Return [x, y] of the center of cell containing provided text 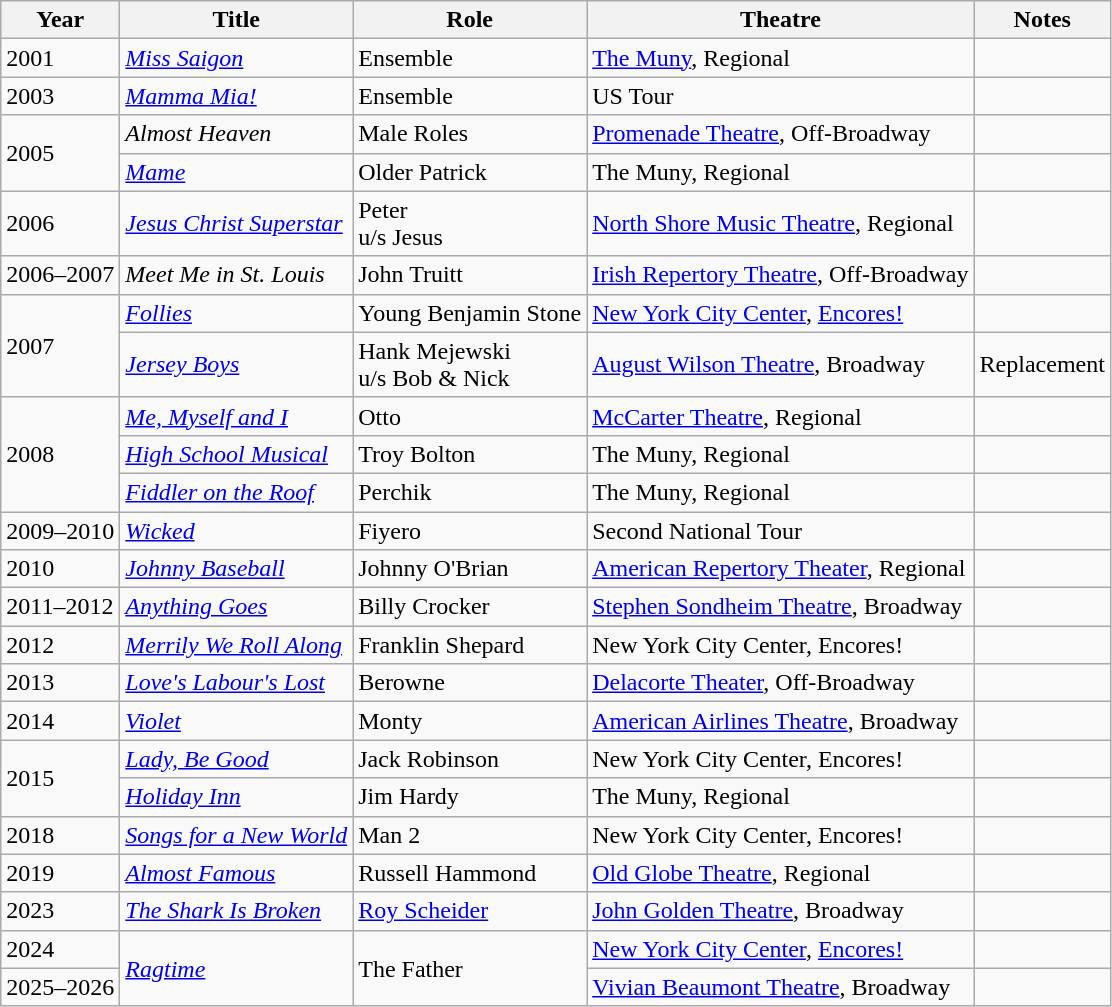
Replacement [1042, 364]
Old Globe Theatre, Regional [780, 873]
Follies [236, 313]
Year [60, 20]
John Golden Theatre, Broadway [780, 911]
Franklin Shepard [470, 645]
2019 [60, 873]
2018 [60, 835]
Young Benjamin Stone [470, 313]
Berowne [470, 683]
Second National Tour [780, 531]
Title [236, 20]
Role [470, 20]
Delacorte Theater, Off-Broadway [780, 683]
2006–2007 [60, 275]
Jack Robinson [470, 759]
2025–2026 [60, 987]
Violet [236, 721]
Almost Famous [236, 873]
Almost Heaven [236, 134]
Songs for a New World [236, 835]
2001 [60, 58]
2015 [60, 778]
Jim Hardy [470, 797]
2014 [60, 721]
2008 [60, 454]
2023 [60, 911]
American Airlines Theatre, Broadway [780, 721]
August Wilson Theatre, Broadway [780, 364]
Hank Mejewskiu/s Bob & Nick [470, 364]
Jesus Christ Superstar [236, 224]
Monty [470, 721]
Promenade Theatre, Off-Broadway [780, 134]
2011–2012 [60, 607]
Me, Myself and I [236, 416]
2013 [60, 683]
Irish Repertory Theatre, Off-Broadway [780, 275]
Man 2 [470, 835]
Love's Labour's Lost [236, 683]
2007 [60, 346]
2003 [60, 96]
Roy Scheider [470, 911]
Jersey Boys [236, 364]
Wicked [236, 531]
The Father [470, 968]
John Truitt [470, 275]
Meet Me in St. Louis [236, 275]
Older Patrick [470, 172]
Mamma Mia! [236, 96]
Johnny Baseball [236, 569]
2010 [60, 569]
Fiyero [470, 531]
McCarter Theatre, Regional [780, 416]
Merrily We Roll Along [236, 645]
2024 [60, 949]
Theatre [780, 20]
Perchik [470, 492]
Fiddler on the Roof [236, 492]
Peteru/s Jesus [470, 224]
Johnny O'Brian [470, 569]
2005 [60, 153]
Otto [470, 416]
Holiday Inn [236, 797]
Mame [236, 172]
Lady, Be Good [236, 759]
Anything Goes [236, 607]
Stephen Sondheim Theatre, Broadway [780, 607]
US Tour [780, 96]
Ragtime [236, 968]
2012 [60, 645]
Miss Saigon [236, 58]
Notes [1042, 20]
2006 [60, 224]
High School Musical [236, 454]
North Shore Music Theatre, Regional [780, 224]
The Shark Is Broken [236, 911]
2009–2010 [60, 531]
Male Roles [470, 134]
Vivian Beaumont Theatre, Broadway [780, 987]
Troy Bolton [470, 454]
Russell Hammond [470, 873]
Billy Crocker [470, 607]
American Repertory Theater, Regional [780, 569]
